Determine the [X, Y] coordinate at the center of the cell enclosing the given text.  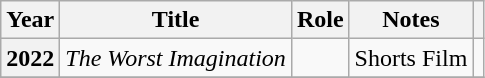
2022 [30, 58]
Year [30, 20]
Title [176, 20]
The Worst Imagination [176, 58]
Shorts Film [411, 58]
Role [320, 20]
Notes [411, 20]
